Return the [X, Y] coordinate for the center point of the cell that contains the specified text.  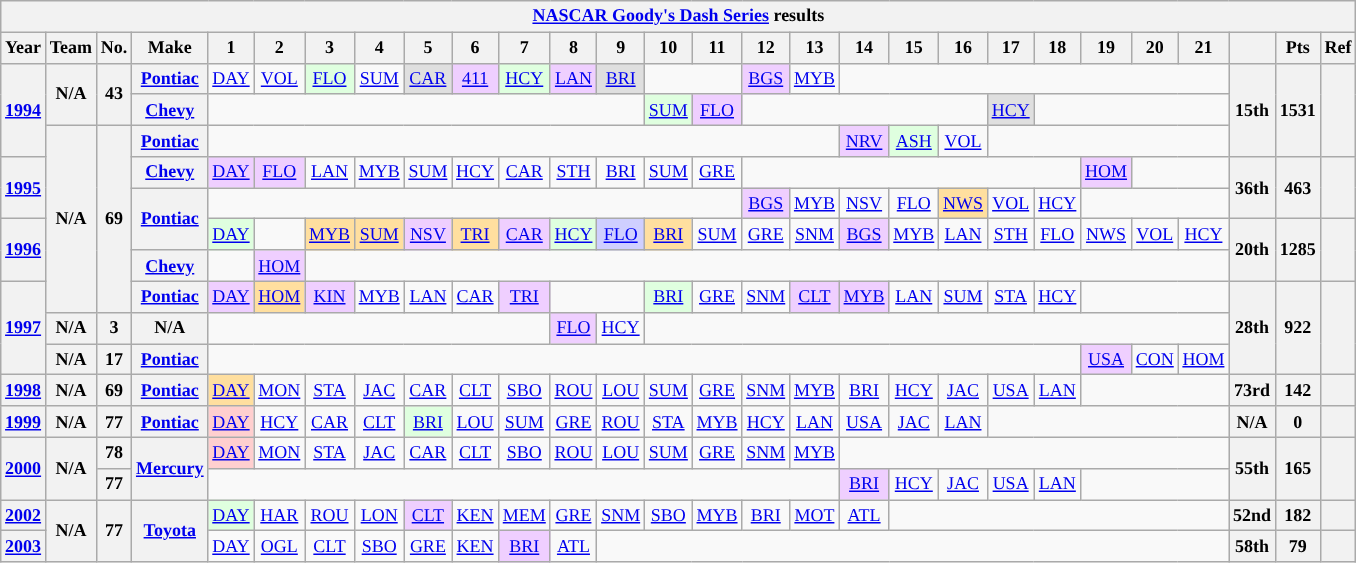
9 [621, 48]
15th [1252, 110]
4 [379, 48]
2003 [24, 546]
58th [1252, 546]
182 [1298, 516]
1995 [24, 188]
Year [24, 48]
78 [114, 452]
5 [428, 48]
Pts [1298, 48]
14 [864, 48]
411 [476, 78]
LON [379, 516]
10 [668, 48]
165 [1298, 468]
11 [717, 48]
1285 [1298, 250]
NASCAR Goody's Dash Series results [678, 16]
43 [114, 94]
12 [766, 48]
Make [170, 48]
1998 [24, 390]
ASH [914, 140]
1994 [24, 110]
55th [1252, 468]
79 [1298, 546]
19 [1106, 48]
18 [1058, 48]
73rd [1252, 390]
1997 [24, 328]
MOT [815, 516]
8 [574, 48]
13 [815, 48]
No. [114, 48]
922 [1298, 328]
15 [914, 48]
OGL [280, 546]
7 [524, 48]
36th [1252, 188]
6 [476, 48]
2002 [24, 516]
0 [1298, 422]
1531 [1298, 110]
20th [1252, 250]
Toyota [170, 531]
KIN [330, 296]
NRV [864, 140]
52nd [1252, 516]
1996 [24, 250]
28th [1252, 328]
CON [1154, 360]
HAR [280, 516]
Mercury [170, 468]
20 [1154, 48]
142 [1298, 390]
2000 [24, 468]
16 [964, 48]
MEM [524, 516]
1 [231, 48]
21 [1204, 48]
2 [280, 48]
1999 [24, 422]
Ref [1338, 48]
463 [1298, 188]
Team [70, 48]
